Scan for the cell matching the given text and deliver its (X, Y) coordinate at center. 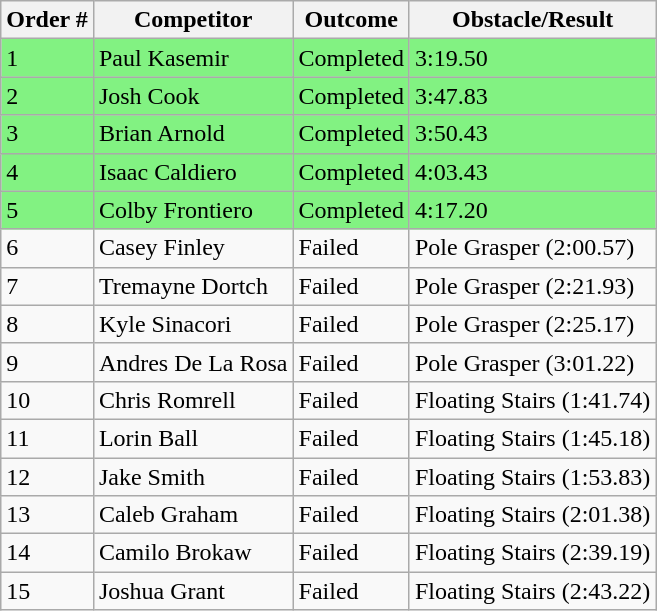
9 (48, 362)
Obstacle/Result (532, 20)
2 (48, 96)
Brian Arnold (193, 134)
Isaac Caldiero (193, 172)
3:19.50 (532, 58)
15 (48, 591)
3:47.83 (532, 96)
4:17.20 (532, 210)
1 (48, 58)
Pole Grasper (3:01.22) (532, 362)
Caleb Graham (193, 515)
Colby Frontiero (193, 210)
11 (48, 438)
10 (48, 400)
Josh Cook (193, 96)
Pole Grasper (2:00.57) (532, 248)
Andres De La Rosa (193, 362)
5 (48, 210)
Floating Stairs (2:39.19) (532, 553)
Order # (48, 20)
Competitor (193, 20)
Floating Stairs (1:41.74) (532, 400)
Kyle Sinacori (193, 324)
Outcome (351, 20)
Floating Stairs (1:53.83) (532, 477)
13 (48, 515)
Chris Romrell (193, 400)
6 (48, 248)
Floating Stairs (2:01.38) (532, 515)
Casey Finley (193, 248)
14 (48, 553)
Tremayne Dortch (193, 286)
8 (48, 324)
Floating Stairs (1:45.18) (532, 438)
3:50.43 (532, 134)
3 (48, 134)
Paul Kasemir (193, 58)
4 (48, 172)
7 (48, 286)
Jake Smith (193, 477)
Pole Grasper (2:21.93) (532, 286)
Joshua Grant (193, 591)
12 (48, 477)
Floating Stairs (2:43.22) (532, 591)
4:03.43 (532, 172)
Pole Grasper (2:25.17) (532, 324)
Lorin Ball (193, 438)
Camilo Brokaw (193, 553)
